Pinpoint the cell where the given text exists, returning its [X, Y] midpoint coordinate. 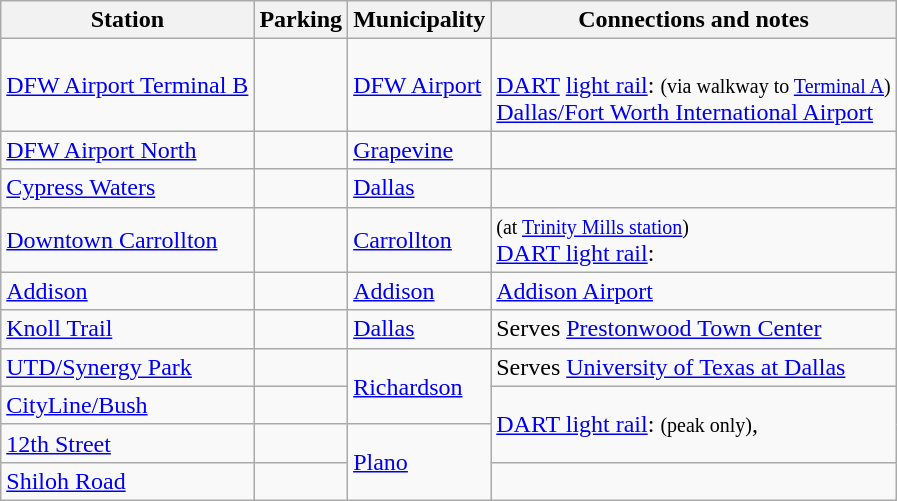
Plano [420, 462]
Connections and notes [694, 20]
12th Street [128, 443]
Downtown Carrollton [128, 240]
DFW Airport North [128, 150]
(at Trinity Mills station) DART light rail: [694, 240]
Grapevine [420, 150]
DFW Airport [420, 85]
UTD/Synergy Park [128, 367]
Cypress Waters [128, 188]
DART light rail: (via walkway to Terminal A) Dallas/Fort Worth International Airport [694, 85]
DART light rail: (peak only), [694, 424]
Shiloh Road [128, 481]
Knoll Trail [128, 329]
Serves University of Texas at Dallas [694, 367]
DFW Airport Terminal B [128, 85]
Station [128, 20]
Addison Airport [694, 291]
Parking [301, 20]
Municipality [420, 20]
Richardson [420, 386]
CityLine/Bush [128, 405]
Carrollton [420, 240]
Serves Prestonwood Town Center [694, 329]
